Return the [x, y] coordinate for the center point of the cell that contains the specified text.  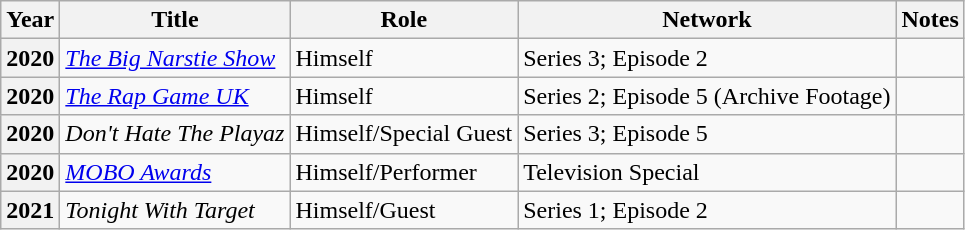
Title [175, 20]
Role [404, 20]
Don't Hate The Playaz [175, 134]
Series 3; Episode 2 [707, 58]
2021 [30, 210]
Television Special [707, 172]
Notes [930, 20]
Himself/Special Guest [404, 134]
Tonight With Target [175, 210]
Series 2; Episode 5 (Archive Footage) [707, 96]
Network [707, 20]
Series 3; Episode 5 [707, 134]
Himself/Performer [404, 172]
Series 1; Episode 2 [707, 210]
MOBO Awards [175, 172]
The Rap Game UK [175, 96]
Himself/Guest [404, 210]
The Big Narstie Show [175, 58]
Year [30, 20]
